Determine the (X, Y) coordinate at the center of the cell enclosing the given text.  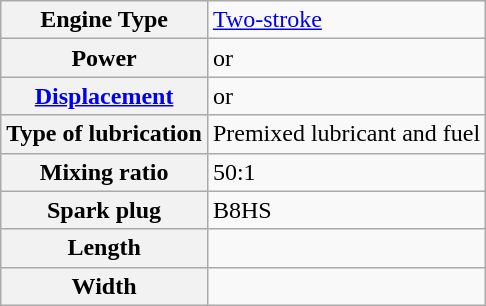
Power (104, 58)
Premixed lubricant and fuel (346, 134)
Engine Type (104, 20)
Width (104, 286)
Two-stroke (346, 20)
Spark plug (104, 210)
B8HS (346, 210)
Length (104, 248)
Type of lubrication (104, 134)
Mixing ratio (104, 172)
Displacement (104, 96)
50:1 (346, 172)
